Search for the cell housing the specified text and yield its [x, y] center coordinate. 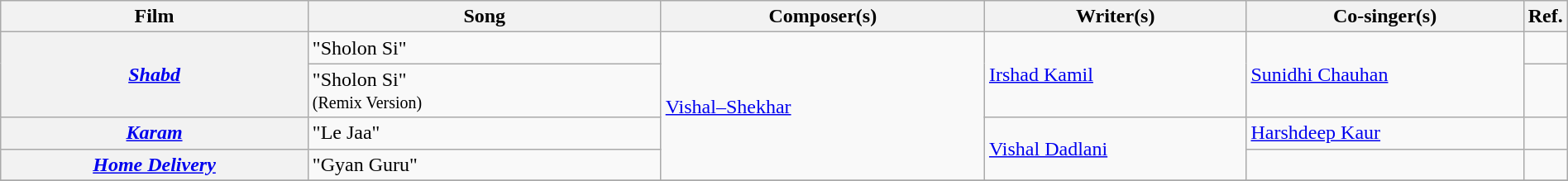
"Gyan Guru" [485, 164]
Sunidhi Chauhan [1384, 74]
Irshad Kamil [1115, 74]
Song [485, 17]
"Le Jaa" [485, 133]
Karam [155, 133]
Harshdeep Kaur [1384, 133]
Shabd [155, 74]
Vishal–Shekhar [822, 106]
Composer(s) [822, 17]
Film [155, 17]
"Sholon Si"(Remix Version) [485, 91]
"Sholon Si" [485, 48]
Ref. [1545, 17]
Home Delivery [155, 164]
Co-singer(s) [1384, 17]
Vishal Dadlani [1115, 149]
Writer(s) [1115, 17]
